Output the [x, y] coordinate of the center of the cell containing the given text.  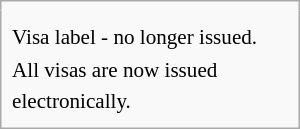
Visa label - no longer issued. All visas are now issued electronically. [150, 70]
